Output the (X, Y) coordinate of the center of the cell containing the given text.  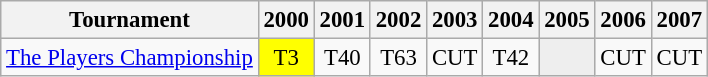
2000 (286, 20)
2006 (623, 20)
2007 (679, 20)
2002 (398, 20)
T3 (286, 58)
The Players Championship (130, 58)
T63 (398, 58)
T42 (511, 58)
2004 (511, 20)
2005 (567, 20)
T40 (342, 58)
2001 (342, 20)
2003 (455, 20)
Tournament (130, 20)
